Determine the (X, Y) coordinate at the center of the cell enclosing the given text.  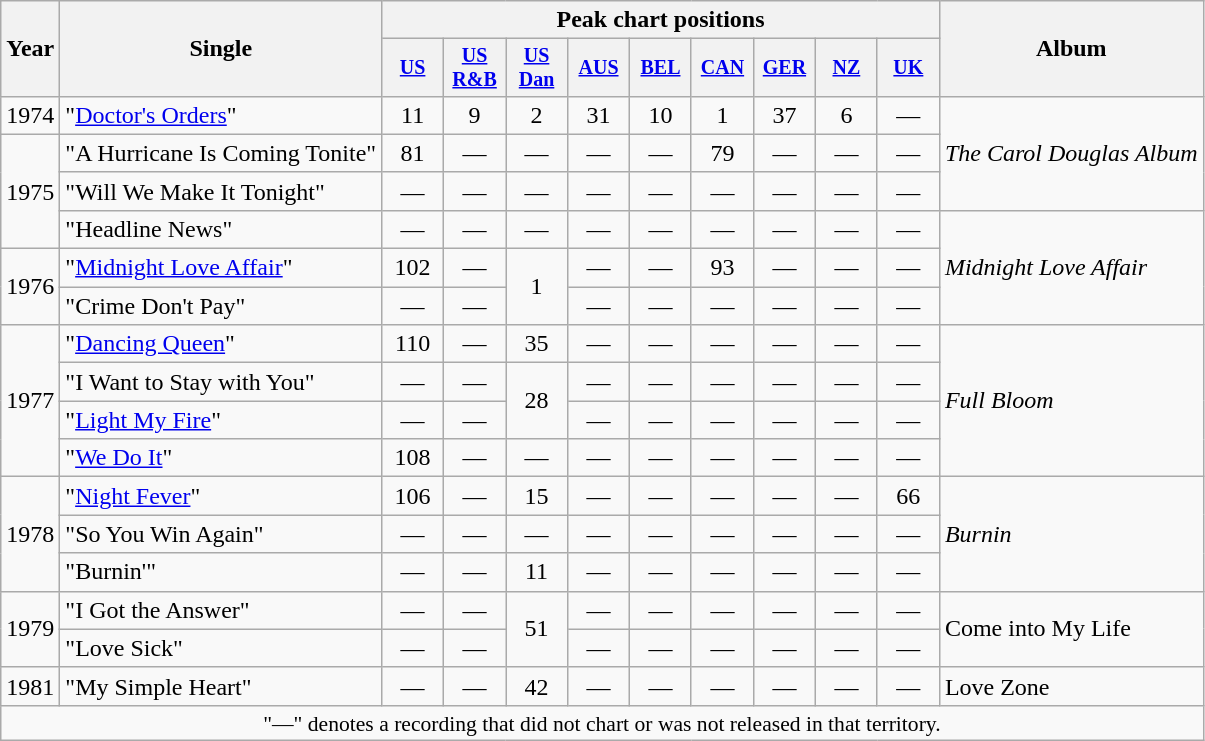
"Doctor's Orders" (221, 115)
9 (475, 115)
"Night Fever" (221, 496)
66 (908, 496)
Midnight Love Affair (1071, 267)
1981 (30, 686)
110 (413, 344)
1974 (30, 115)
Year (30, 49)
2 (537, 115)
The Carol Douglas Album (1071, 153)
"Burnin'" (221, 572)
"Crime Don't Pay" (221, 306)
42 (537, 686)
106 (413, 496)
"Midnight Love Affair" (221, 268)
81 (413, 153)
"A Hurricane Is Coming Tonite" (221, 153)
"I Got the Answer" (221, 610)
1975 (30, 191)
Love Zone (1071, 686)
US (413, 68)
6 (846, 115)
Full Bloom (1071, 401)
Single (221, 49)
"We Do It" (221, 458)
"Love Sick" (221, 648)
1977 (30, 401)
1976 (30, 287)
"My Simple Heart" (221, 686)
35 (537, 344)
Burnin (1071, 534)
USR&B (475, 68)
"Light My Fire" (221, 420)
1979 (30, 629)
1978 (30, 534)
"Headline News" (221, 229)
51 (537, 629)
37 (784, 115)
NZ (846, 68)
15 (537, 496)
"I Want to Stay with You" (221, 382)
"Dancing Queen" (221, 344)
USDan (537, 68)
UK (908, 68)
79 (722, 153)
Album (1071, 49)
"So You Win Again" (221, 534)
"—" denotes a recording that did not chart or was not released in that territory. (602, 723)
Peak chart positions (661, 20)
102 (413, 268)
GER (784, 68)
"Will We Make It Tonight" (221, 191)
BEL (661, 68)
Come into My Life (1071, 629)
CAN (722, 68)
31 (599, 115)
28 (537, 401)
108 (413, 458)
93 (722, 268)
AUS (599, 68)
10 (661, 115)
